Locate the cell with the specified text and output its (X, Y) center coordinate. 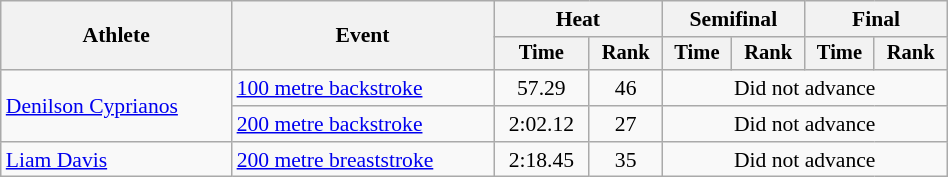
200 metre backstroke (363, 124)
Semifinal (734, 19)
Athlete (116, 36)
Denilson Cyprianos (116, 106)
27 (626, 124)
100 metre backstroke (363, 88)
2:02.12 (542, 124)
57.29 (542, 88)
Heat (578, 19)
Final (876, 19)
46 (626, 88)
Event (363, 36)
